Identify which cell holds the provided text, then report its (X, Y) central coordinate. 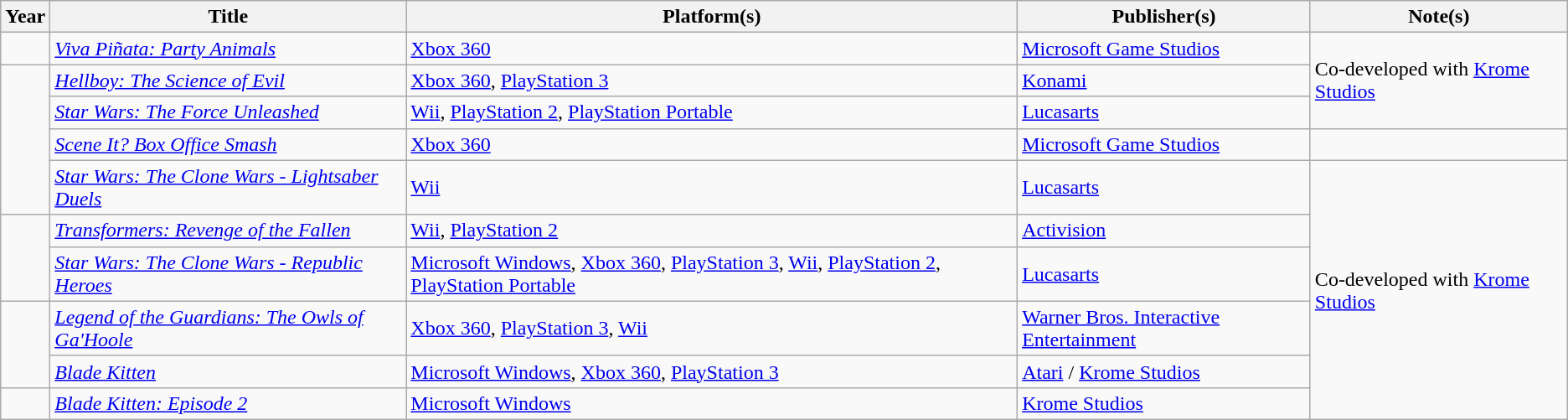
Publisher(s) (1164, 17)
Wii, PlayStation 2 (712, 231)
Note(s) (1439, 17)
Blade Kitten: Episode 2 (228, 403)
Title (228, 17)
Microsoft Windows (712, 403)
Star Wars: The Clone Wars - Republic Heroes (228, 273)
Year (25, 17)
Microsoft Windows, Xbox 360, PlayStation 3 (712, 371)
Wii (712, 188)
Scene It? Box Office Smash (228, 144)
Blade Kitten (228, 371)
Activision (1164, 231)
Xbox 360, PlayStation 3 (712, 80)
Star Wars: The Clone Wars - Lightsaber Duels (228, 188)
Atari / Krome Studios (1164, 371)
Xbox 360, PlayStation 3, Wii (712, 329)
Transformers: Revenge of the Fallen (228, 231)
Konami (1164, 80)
Platform(s) (712, 17)
Microsoft Windows, Xbox 360, PlayStation 3, Wii, PlayStation 2, PlayStation Portable (712, 273)
Legend of the Guardians: The Owls of Ga'Hoole (228, 329)
Star Wars: The Force Unleashed (228, 112)
Wii, PlayStation 2, PlayStation Portable (712, 112)
Warner Bros. Interactive Entertainment (1164, 329)
Krome Studios (1164, 403)
Hellboy: The Science of Evil (228, 80)
Viva Piñata: Party Animals (228, 49)
